Detect which cell encompasses the target text, then output its [x, y] center coordinate. 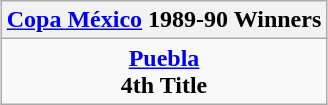
Puebla4th Title [164, 72]
Copa México 1989-90 Winners [164, 20]
